Find where the given text appears and provide that cell's center as (X, Y) coordinate. 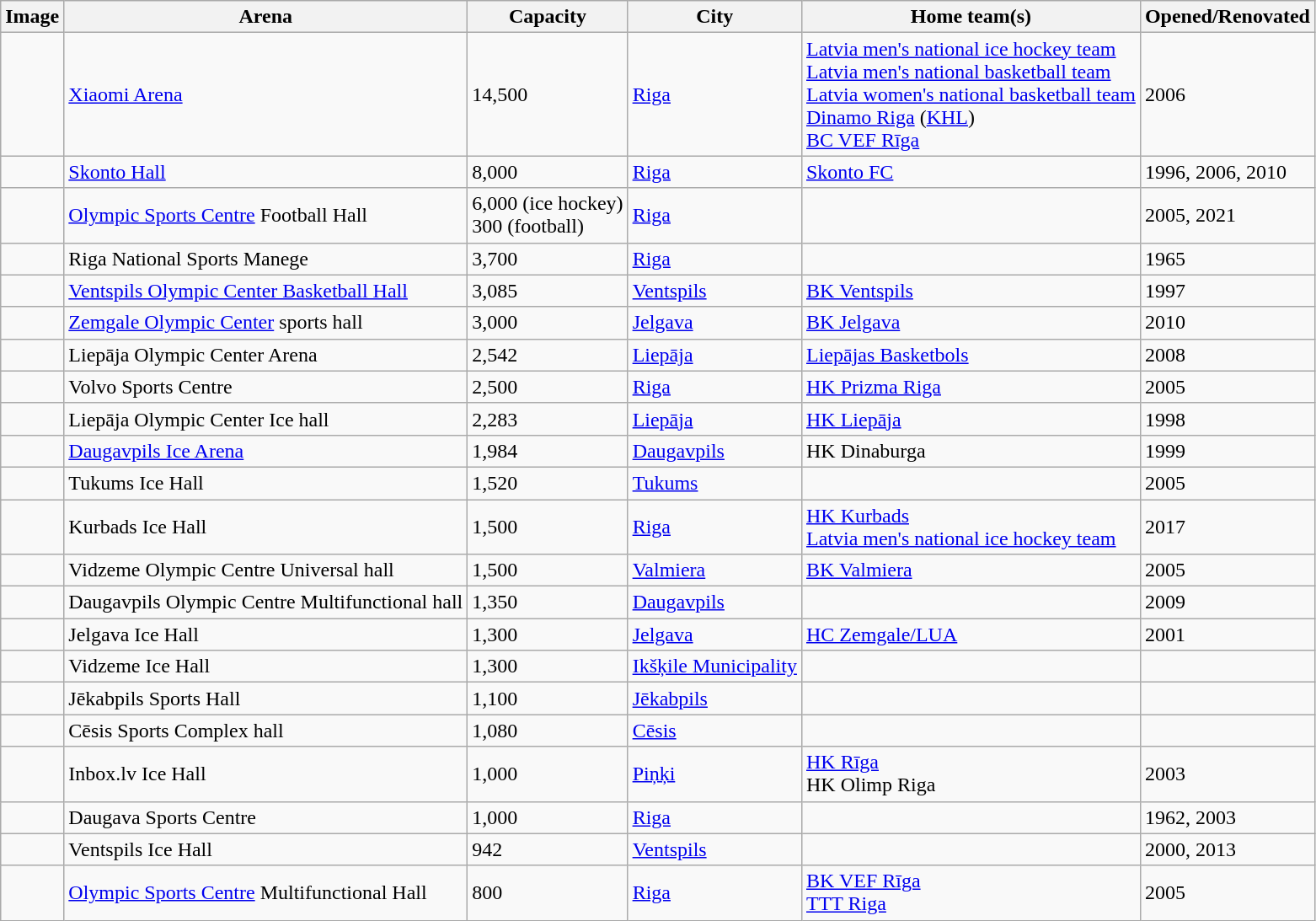
Home team(s) (971, 17)
Jēkabpils Sports Hall (266, 699)
1,100 (548, 699)
BK VEF RīgaTTT Riga (971, 893)
Cēsis (714, 731)
2005, 2021 (1227, 216)
Liepāja Olympic Center Ice hall (266, 419)
Daugava Sports Centre (266, 817)
Liepāja Olympic Center Arena (266, 355)
BK Jelgava (971, 323)
Latvia men's national ice hockey teamLatvia men's national basketball teamLatvia women's national basketball teamDinamo Riga (KHL)BC VEF Rīga (971, 94)
Tukums (714, 483)
Piņķi (714, 774)
3,700 (548, 259)
8,000 (548, 172)
HC Zemgale/LUA (971, 635)
Arena (266, 17)
1,520 (548, 483)
Capacity (548, 17)
1,984 (548, 451)
Ventspils Olympic Center Basketball Hall (266, 291)
1997 (1227, 291)
1998 (1227, 419)
3,000 (548, 323)
14,500 (548, 94)
Ikšķile Municipality (714, 667)
Jēkabpils (714, 699)
2001 (1227, 635)
Daugavpils Ice Arena (266, 451)
800 (548, 893)
BK Valmiera (971, 570)
2,283 (548, 419)
2,542 (548, 355)
HK Liepāja (971, 419)
942 (548, 849)
2010 (1227, 323)
Ventspils Ice Hall (266, 849)
HK Dinaburga (971, 451)
Daugavpils Olympic Centre Multifunctional hall (266, 602)
Skonto FC (971, 172)
1996, 2006, 2010 (1227, 172)
City (714, 17)
Tukums Ice Hall (266, 483)
Zemgale Olympic Center sports hall (266, 323)
2000, 2013 (1227, 849)
2008 (1227, 355)
2003 (1227, 774)
Volvo Sports Centre (266, 387)
2,500 (548, 387)
HK Prizma Riga (971, 387)
HK KurbadsLatvia men's national ice hockey team (971, 526)
Vidzeme Ice Hall (266, 667)
1,080 (548, 731)
Image (32, 17)
2009 (1227, 602)
Jelgava Ice Hall (266, 635)
Liepājas Basketbols (971, 355)
Inbox.lv Ice Hall (266, 774)
1999 (1227, 451)
Olympic Sports Centre Multifunctional Hall (266, 893)
1962, 2003 (1227, 817)
Kurbads Ice Hall (266, 526)
Xiaomi Arena (266, 94)
Valmiera (714, 570)
Olympic Sports Centre Football Hall (266, 216)
HK RīgaHK Olimp Riga (971, 774)
3,085 (548, 291)
BK Ventspils (971, 291)
2006 (1227, 94)
Vidzeme Olympic Centre Universal hall (266, 570)
Opened/Renovated (1227, 17)
6,000 (ice hockey)300 (football) (548, 216)
1965 (1227, 259)
Skonto Hall (266, 172)
Riga National Sports Manege (266, 259)
2017 (1227, 526)
Cēsis Sports Complex hall (266, 731)
1,350 (548, 602)
